Output the [X, Y] coordinate of the center of the cell containing the given text.  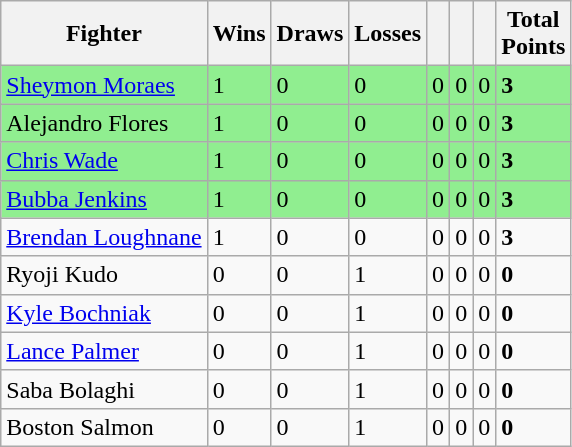
Kyle Bochniak [104, 313]
Brendan Loughnane [104, 237]
Wins [239, 34]
Saba Bolaghi [104, 389]
Boston Salmon [104, 427]
Fighter [104, 34]
Ryoji Kudo [104, 275]
Chris Wade [104, 161]
Alejandro Flores [104, 123]
Losses [388, 34]
Lance Palmer [104, 351]
Sheymon Moraes [104, 85]
Total Points [534, 34]
Bubba Jenkins [104, 199]
Draws [310, 34]
